Provide the (x, y) coordinate of the cell's center where the given text is located.  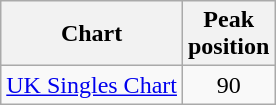
Peakposition (228, 34)
90 (228, 85)
UK Singles Chart (92, 85)
Chart (92, 34)
